For the text-containing cell, return its midpoint in [x, y] coordinate format. 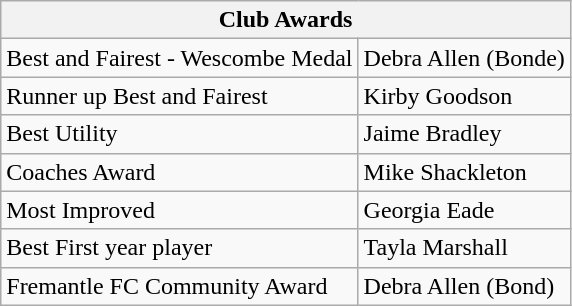
Georgia Eade [464, 210]
Jaime Bradley [464, 134]
Debra Allen (Bonde) [464, 58]
Kirby Goodson [464, 96]
Best Utility [180, 134]
Fremantle FC Community Award [180, 286]
Coaches Award [180, 172]
Most Improved [180, 210]
Runner up Best and Fairest [180, 96]
Debra Allen (Bond) [464, 286]
Mike Shackleton [464, 172]
Best and Fairest - Wescombe Medal [180, 58]
Best First year player [180, 248]
Tayla Marshall [464, 248]
Club Awards [286, 20]
